Detect which cell encompasses the target text, then output its [x, y] center coordinate. 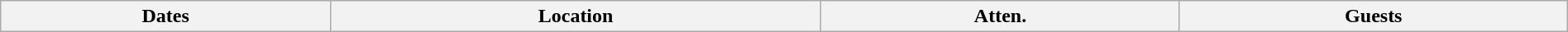
Dates [165, 16]
Guests [1373, 16]
Location [576, 16]
Atten. [1001, 16]
